Return the [X, Y] coordinate for the center point of the cell that contains the specified text.  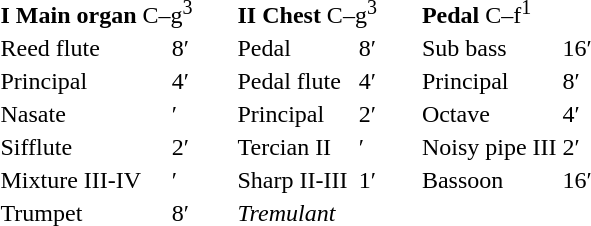
1′ [368, 180]
Octave [489, 114]
Tercian II [295, 147]
Bassoon [489, 180]
Noisy pipe III [489, 147]
Pedal flute [295, 81]
Pedal [295, 48]
Sharp II-III [295, 180]
Sub bass [489, 48]
